Determine the (X, Y) coordinate at the center of the cell enclosing the given text.  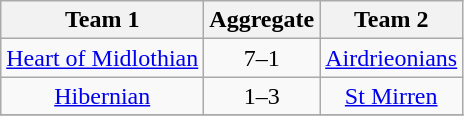
Team 1 (102, 20)
Aggregate (262, 20)
Heart of Midlothian (102, 58)
Hibernian (102, 96)
Airdrieonians (392, 58)
St Mirren (392, 96)
1–3 (262, 96)
Team 2 (392, 20)
7–1 (262, 58)
